Return the (X, Y) coordinate for the center point of the cell that contains the specified text.  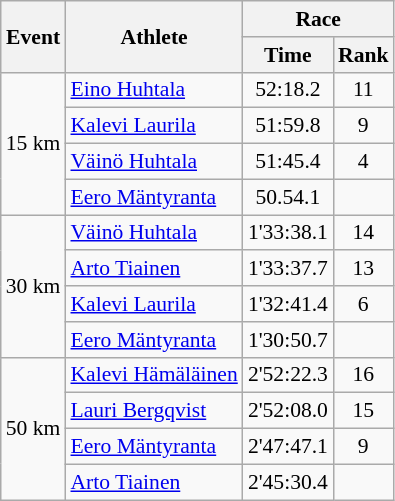
50 km (34, 428)
Eino Huhtala (154, 90)
Event (34, 36)
15 km (34, 143)
Kalevi Hämäläinen (154, 375)
50.54.1 (288, 197)
1'33:38.1 (288, 233)
14 (364, 233)
51:45.4 (288, 162)
1'33:37.7 (288, 269)
2'52:22.3 (288, 375)
4 (364, 162)
6 (364, 304)
Rank (364, 55)
1'30:50.7 (288, 340)
13 (364, 269)
Athlete (154, 36)
52:18.2 (288, 90)
Time (288, 55)
30 km (34, 286)
1'32:41.4 (288, 304)
16 (364, 375)
11 (364, 90)
Race (318, 19)
51:59.8 (288, 126)
2'47:47.1 (288, 447)
15 (364, 411)
Lauri Bergqvist (154, 411)
2'45:30.4 (288, 482)
2'52:08.0 (288, 411)
